For the text-containing cell, return its midpoint in [X, Y] coordinate format. 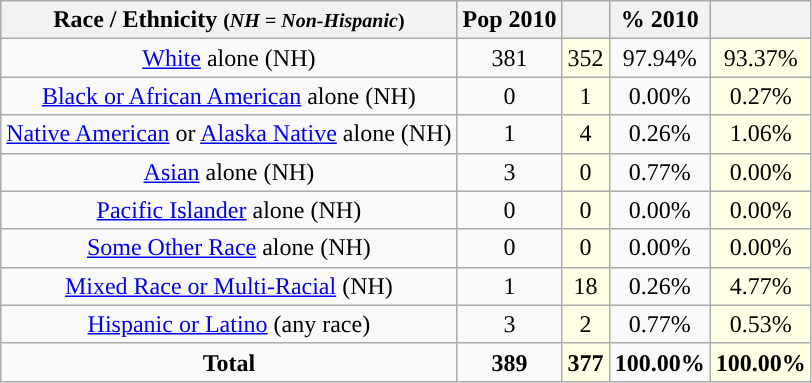
2 [586, 324]
Pop 2010 [510, 20]
377 [586, 362]
389 [510, 362]
Hispanic or Latino (any race) [229, 324]
4 [586, 134]
Native American or Alaska Native alone (NH) [229, 134]
White alone (NH) [229, 58]
Pacific Islander alone (NH) [229, 210]
352 [586, 58]
Asian alone (NH) [229, 172]
18 [586, 286]
1.06% [760, 134]
Black or African American alone (NH) [229, 96]
Race / Ethnicity (NH = Non-Hispanic) [229, 20]
0.53% [760, 324]
Some Other Race alone (NH) [229, 248]
93.37% [760, 58]
Total [229, 362]
% 2010 [660, 20]
0.27% [760, 96]
Mixed Race or Multi-Racial (NH) [229, 286]
4.77% [760, 286]
381 [510, 58]
97.94% [660, 58]
